Return the [x, y] coordinate for the center point of the cell that contains the specified text.  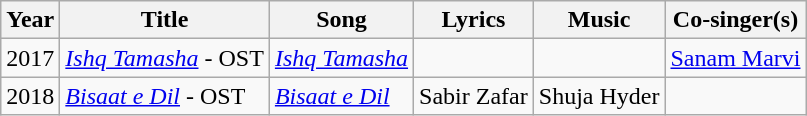
Sabir Zafar [474, 96]
Lyrics [474, 20]
Year [30, 20]
Ishq Tamasha [341, 58]
2018 [30, 96]
Bisaat e Dil - OST [165, 96]
Shuja Hyder [599, 96]
Sanam Marvi [736, 58]
Co-singer(s) [736, 20]
Song [341, 20]
Music [599, 20]
2017 [30, 58]
Ishq Tamasha - OST [165, 58]
Title [165, 20]
Bisaat e Dil [341, 96]
